Locate the cell with the specified text and output its [x, y] center coordinate. 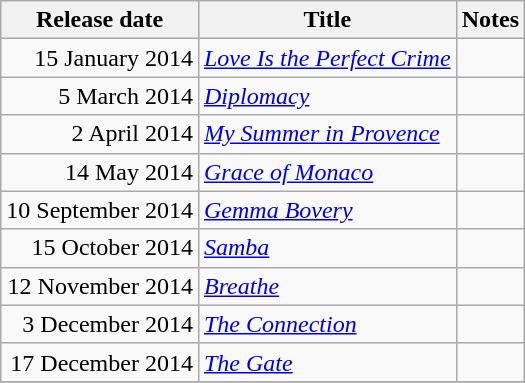
Grace of Monaco [327, 172]
17 December 2014 [100, 362]
The Connection [327, 324]
14 May 2014 [100, 172]
Title [327, 20]
Release date [100, 20]
15 October 2014 [100, 248]
Notes [490, 20]
Gemma Bovery [327, 210]
My Summer in Provence [327, 134]
12 November 2014 [100, 286]
Diplomacy [327, 96]
10 September 2014 [100, 210]
5 March 2014 [100, 96]
2 April 2014 [100, 134]
3 December 2014 [100, 324]
Love Is the Perfect Crime [327, 58]
Samba [327, 248]
15 January 2014 [100, 58]
The Gate [327, 362]
Breathe [327, 286]
